Search for the cell housing the specified text and yield its [x, y] center coordinate. 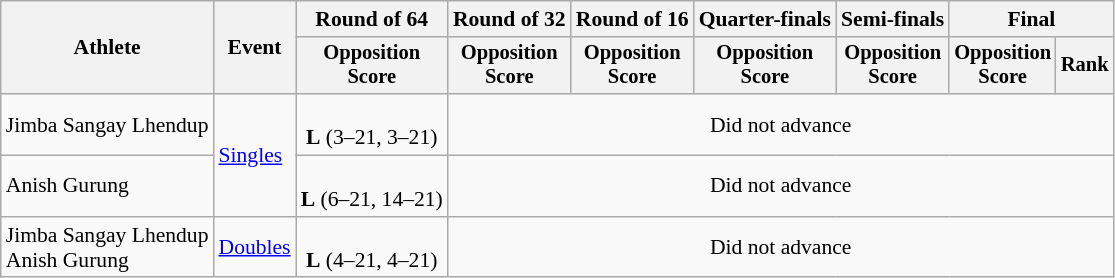
Round of 64 [372, 19]
Doubles [255, 248]
Round of 16 [632, 19]
L (4–21, 4–21) [372, 248]
Singles [255, 155]
Event [255, 48]
Round of 32 [510, 19]
L (6–21, 14–21) [372, 186]
L (3–21, 3–21) [372, 124]
Anish Gurung [108, 186]
Jimba Sangay Lhendup [108, 124]
Final [1031, 19]
Jimba Sangay LhendupAnish Gurung [108, 248]
Semi-finals [892, 19]
Rank [1085, 66]
Athlete [108, 48]
Quarter-finals [765, 19]
